Extract the (x, y) coordinate from the center of the cell holding the provided text.  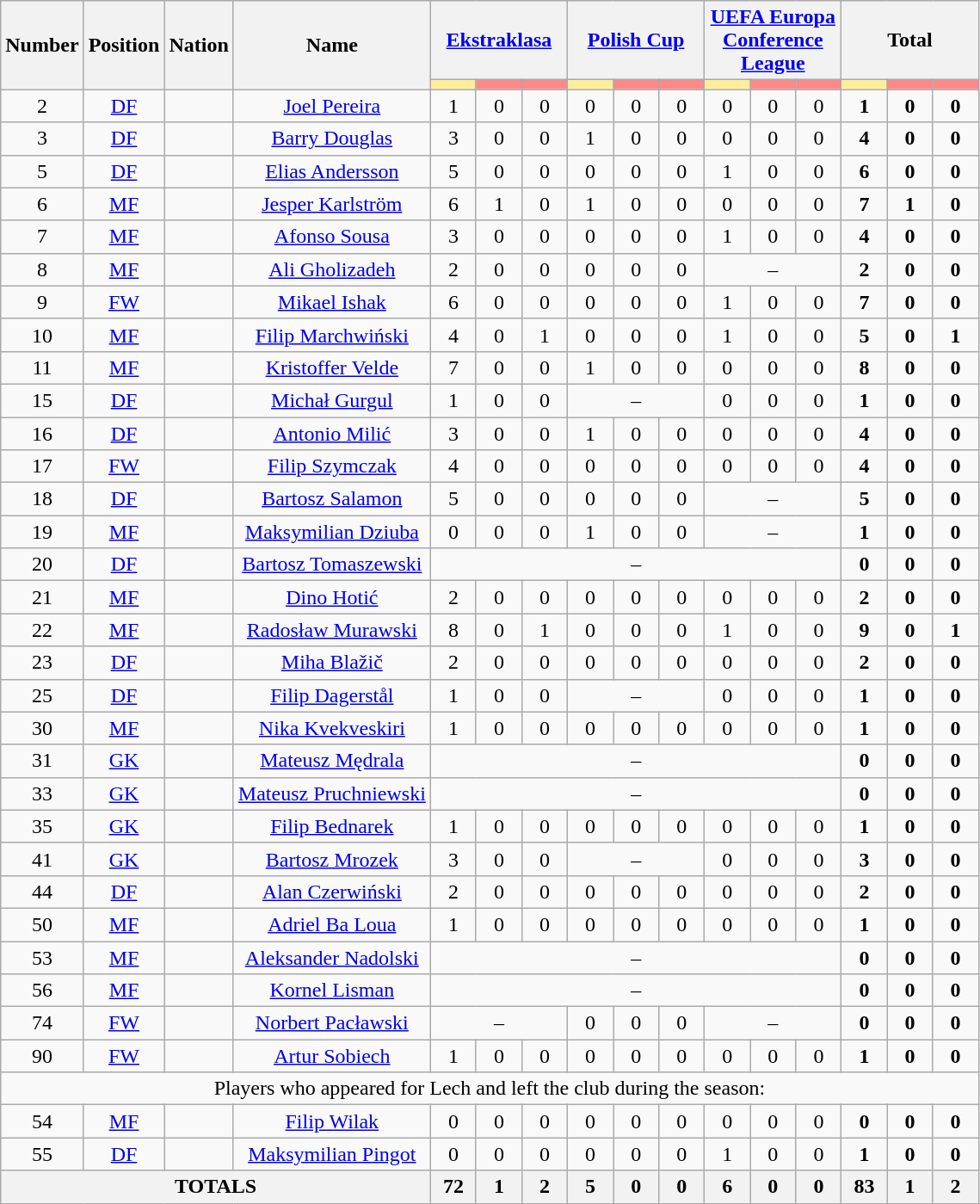
Mateusz Mędrala (332, 761)
Number (42, 45)
18 (42, 499)
Position (124, 45)
54 (42, 1121)
Maksymilian Dziuba (332, 532)
Players who appeared for Lech and left the club during the season: (490, 1089)
21 (42, 597)
72 (453, 1187)
56 (42, 991)
Jesper Karlström (332, 204)
Miha Blažič (332, 663)
22 (42, 630)
Total (910, 40)
35 (42, 826)
41 (42, 859)
Elias Andersson (332, 171)
55 (42, 1154)
Adriel Ba Loua (332, 924)
Filip Wilak (332, 1121)
11 (42, 367)
Nation (199, 45)
Afonso Sousa (332, 237)
17 (42, 466)
50 (42, 924)
Filip Dagerstål (332, 695)
Aleksander Nadolski (332, 958)
TOTALS (216, 1187)
Michał Gurgul (332, 400)
Dino Hotić (332, 597)
Kornel Lisman (332, 991)
Bartosz Salamon (332, 499)
Kristoffer Velde (332, 367)
16 (42, 433)
UEFA Europa Conference League (773, 40)
Filip Bednarek (332, 826)
Ali Gholizadeh (332, 269)
Filip Szymczak (332, 466)
Ekstraklasa (499, 40)
Barry Douglas (332, 139)
90 (42, 1056)
10 (42, 335)
Artur Sobiech (332, 1056)
53 (42, 958)
Joel Pereira (332, 106)
15 (42, 400)
Radosław Murawski (332, 630)
Antonio Milić (332, 433)
Polish Cup (637, 40)
Alan Czerwiński (332, 892)
Mikael Ishak (332, 302)
30 (42, 728)
Bartosz Tomaszewski (332, 565)
74 (42, 1023)
Norbert Pacławski (332, 1023)
Name (332, 45)
44 (42, 892)
Nika Kvekveskiri (332, 728)
Maksymilian Pingot (332, 1154)
25 (42, 695)
20 (42, 565)
33 (42, 793)
19 (42, 532)
Bartosz Mrozek (332, 859)
83 (864, 1187)
Mateusz Pruchniewski (332, 793)
31 (42, 761)
23 (42, 663)
Filip Marchwiński (332, 335)
